For the text-containing cell, return its midpoint in (X, Y) coordinate format. 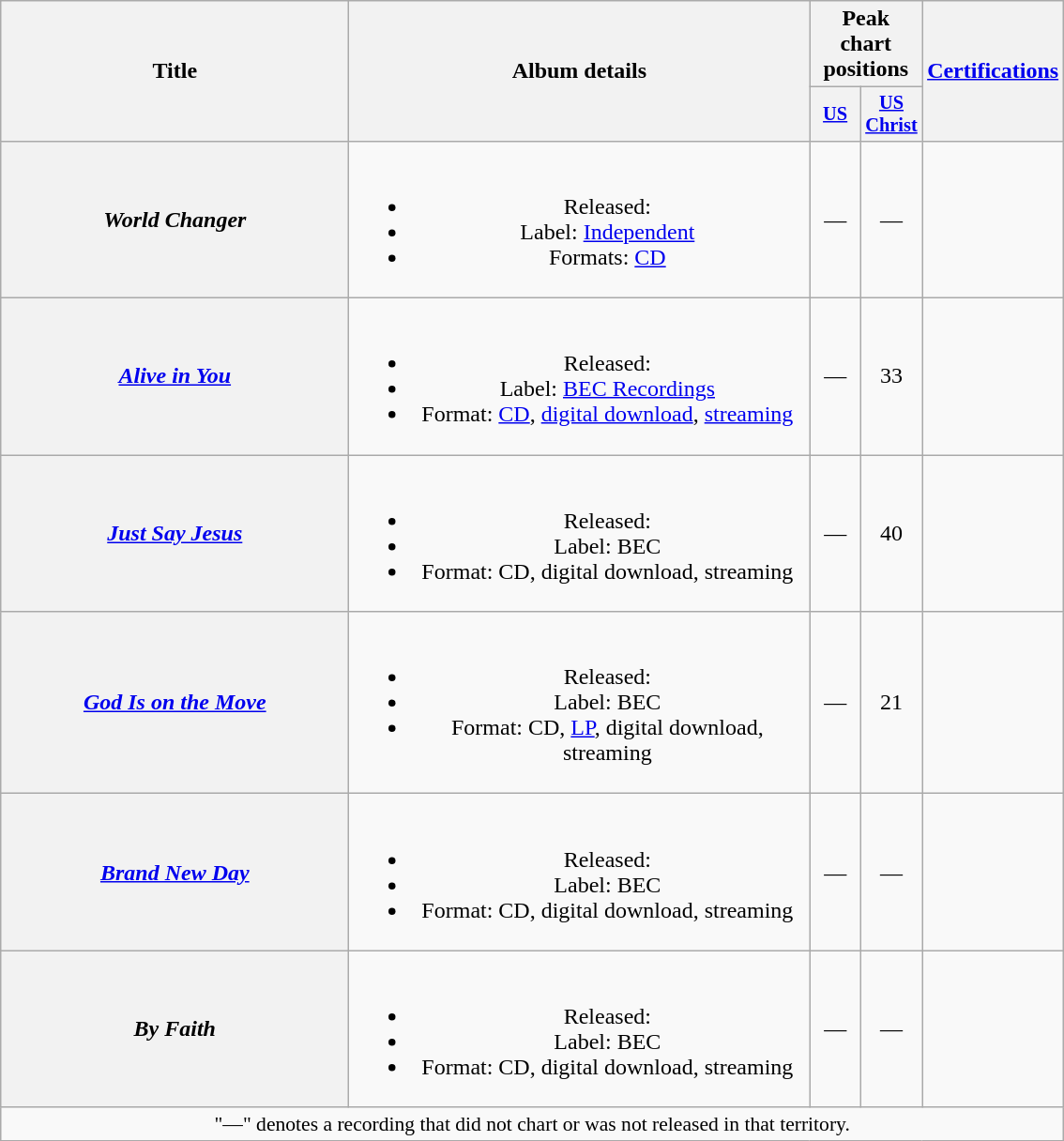
US (835, 114)
21 (891, 703)
33 (891, 377)
God Is on the Move (175, 703)
Alive in You (175, 377)
Released: Label: BEC RecordingsFormat: CD, digital download, streaming (580, 377)
Brand New Day (175, 873)
Album details (580, 71)
USChrist (891, 114)
"—" denotes a recording that did not chart or was not released in that territory. (533, 1124)
Just Say Jesus (175, 533)
Peak chart positions (866, 44)
Certifications (993, 71)
By Faith (175, 1028)
40 (891, 533)
Released: Label: IndependentFormats: CD (580, 220)
Title (175, 71)
Released: Label: BECFormat: CD, LP, digital download, streaming (580, 703)
World Changer (175, 220)
